Output the (X, Y) coordinate of the center of the cell containing the given text.  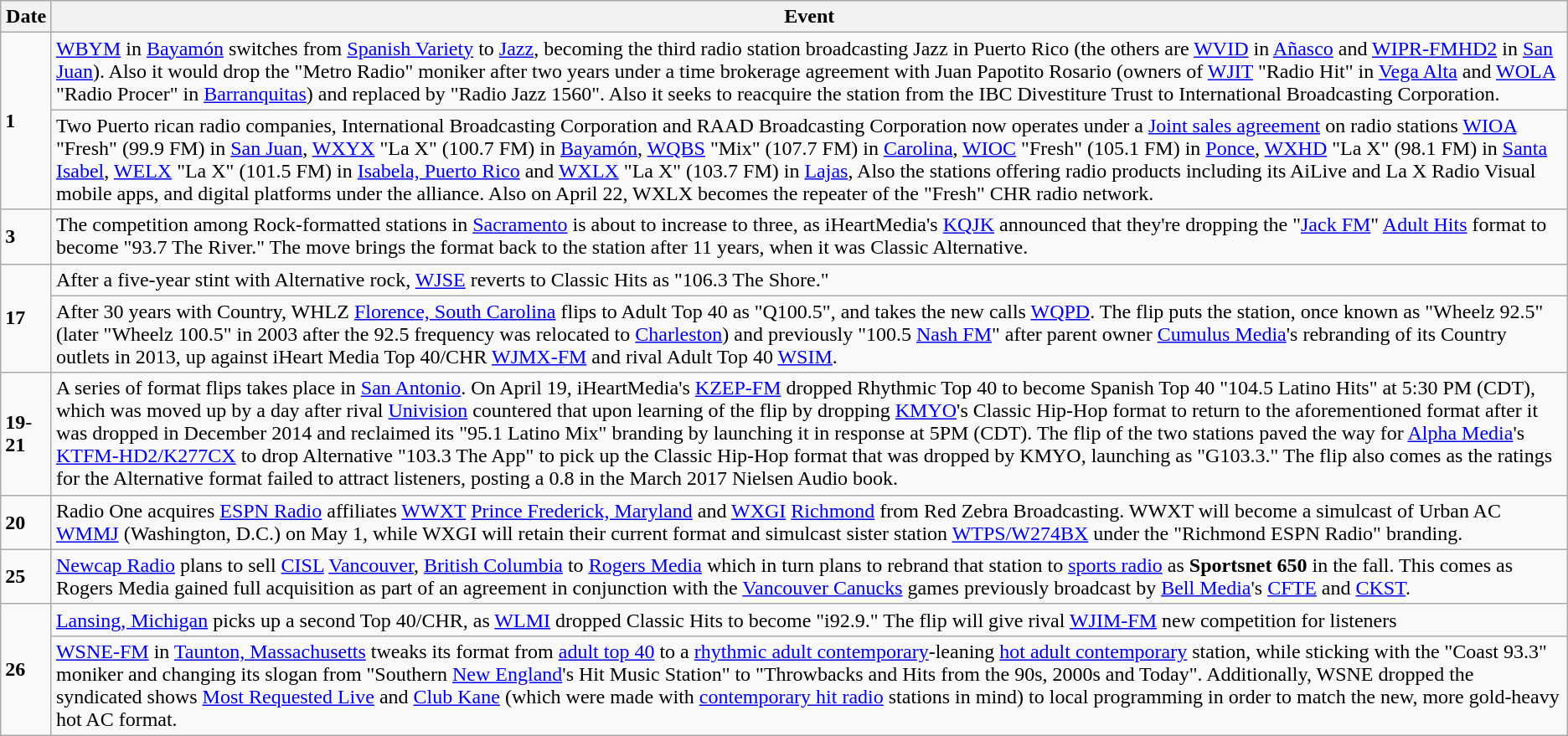
After a five-year stint with Alternative rock, WJSE reverts to Classic Hits as "106.3 The Shore." (809, 280)
19-21 (27, 434)
3 (27, 236)
1 (27, 121)
26 (27, 670)
17 (27, 318)
Date (27, 17)
Event (809, 17)
25 (27, 576)
20 (27, 522)
